Find where the given text appears and provide that cell's center as [X, Y] coordinate. 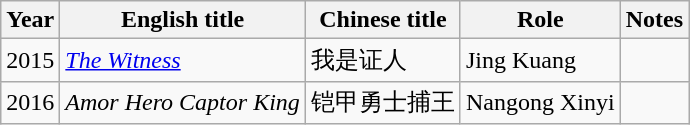
Year [30, 20]
Amor Hero Captor King [183, 102]
2015 [30, 60]
铠甲勇士捕王 [382, 102]
English title [183, 20]
Chinese title [382, 20]
我是证人 [382, 60]
Role [540, 20]
Nangong Xinyi [540, 102]
Jing Kuang [540, 60]
2016 [30, 102]
Notes [654, 20]
The Witness [183, 60]
